Locate the cell with the specified text and output its (x, y) center coordinate. 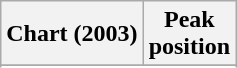
Chart (2003) (72, 34)
Peakposition (189, 34)
